Extract the [X, Y] coordinate from the center of the cell holding the provided text.  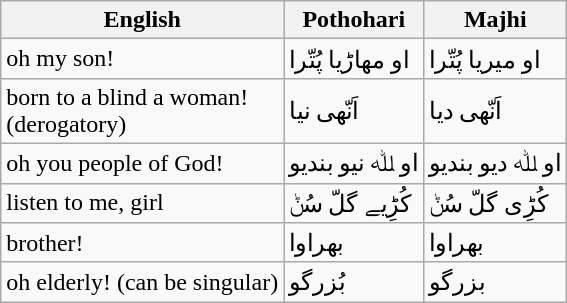
او ﷲ نیو بندیو [354, 163]
کُڑِیے گلّ سُݨ [354, 203]
born to a blind a woman!(derogatory) [142, 110]
بُزرگو [354, 282]
کُڑِی گلّ سُݨ [496, 203]
اَنّھی دیا [496, 110]
او مھاڑیا پُتّرا [354, 59]
بزرگو [496, 282]
او ﷲ دیو بندیو [496, 163]
listen to me, girl [142, 203]
English [142, 20]
Pothohari [354, 20]
اَنّھی نیا [354, 110]
brother! [142, 243]
oh my son! [142, 59]
Majhi [496, 20]
oh you people of God! [142, 163]
oh elderly! (can be singular) [142, 282]
او میریا پُتّرا [496, 59]
